Find where the given text appears and provide that cell's center as [X, Y] coordinate. 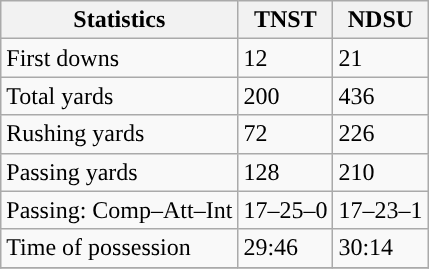
30:14 [380, 248]
226 [380, 134]
17–23–1 [380, 210]
12 [286, 58]
436 [380, 96]
NDSU [380, 20]
210 [380, 172]
Total yards [120, 96]
First downs [120, 58]
21 [380, 58]
200 [286, 96]
Passing yards [120, 172]
72 [286, 134]
Statistics [120, 20]
Rushing yards [120, 134]
128 [286, 172]
Passing: Comp–Att–Int [120, 210]
TNST [286, 20]
Time of possession [120, 248]
17–25–0 [286, 210]
29:46 [286, 248]
